Locate the cell with the specified text and output its (x, y) center coordinate. 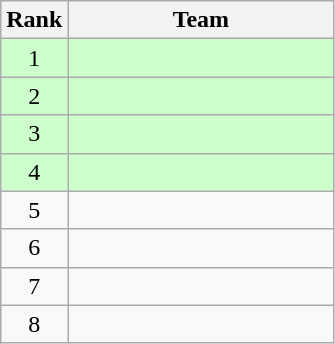
Team (201, 20)
4 (34, 172)
1 (34, 58)
Rank (34, 20)
3 (34, 134)
8 (34, 324)
6 (34, 248)
7 (34, 286)
2 (34, 96)
5 (34, 210)
